Detect which cell encompasses the target text, then output its [X, Y] center coordinate. 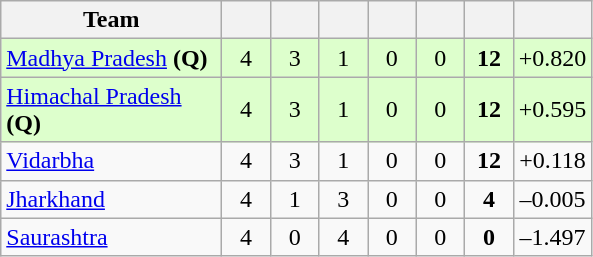
–1.497 [552, 237]
+0.118 [552, 161]
Madhya Pradesh (Q) [112, 58]
Jharkhand [112, 199]
Himachal Pradesh (Q) [112, 110]
Team [112, 20]
+0.820 [552, 58]
Saurashtra [112, 237]
Vidarbha [112, 161]
–0.005 [552, 199]
+0.595 [552, 110]
